Identify which cell holds the provided text, then report its [x, y] central coordinate. 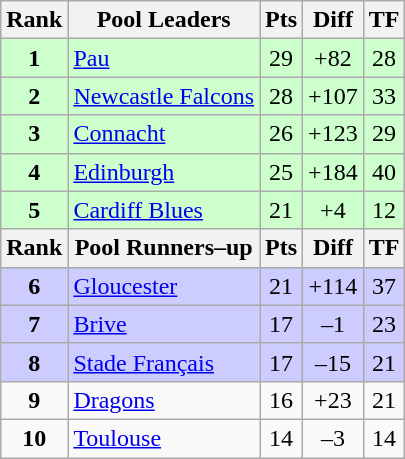
Pool Leaders [164, 20]
+23 [334, 400]
Connacht [164, 134]
8 [34, 362]
+107 [334, 96]
25 [282, 172]
+82 [334, 58]
7 [34, 324]
+184 [334, 172]
Pool Runners–up [164, 248]
37 [384, 286]
–1 [334, 324]
Dragons [164, 400]
2 [34, 96]
Pau [164, 58]
Cardiff Blues [164, 210]
40 [384, 172]
10 [34, 438]
+4 [334, 210]
23 [384, 324]
16 [282, 400]
Stade Français [164, 362]
12 [384, 210]
Toulouse [164, 438]
–15 [334, 362]
26 [282, 134]
1 [34, 58]
3 [34, 134]
Brive [164, 324]
4 [34, 172]
5 [34, 210]
Edinburgh [164, 172]
Gloucester [164, 286]
+114 [334, 286]
+123 [334, 134]
6 [34, 286]
Newcastle Falcons [164, 96]
–3 [334, 438]
9 [34, 400]
33 [384, 96]
